Search for the cell housing the specified text and yield its (X, Y) center coordinate. 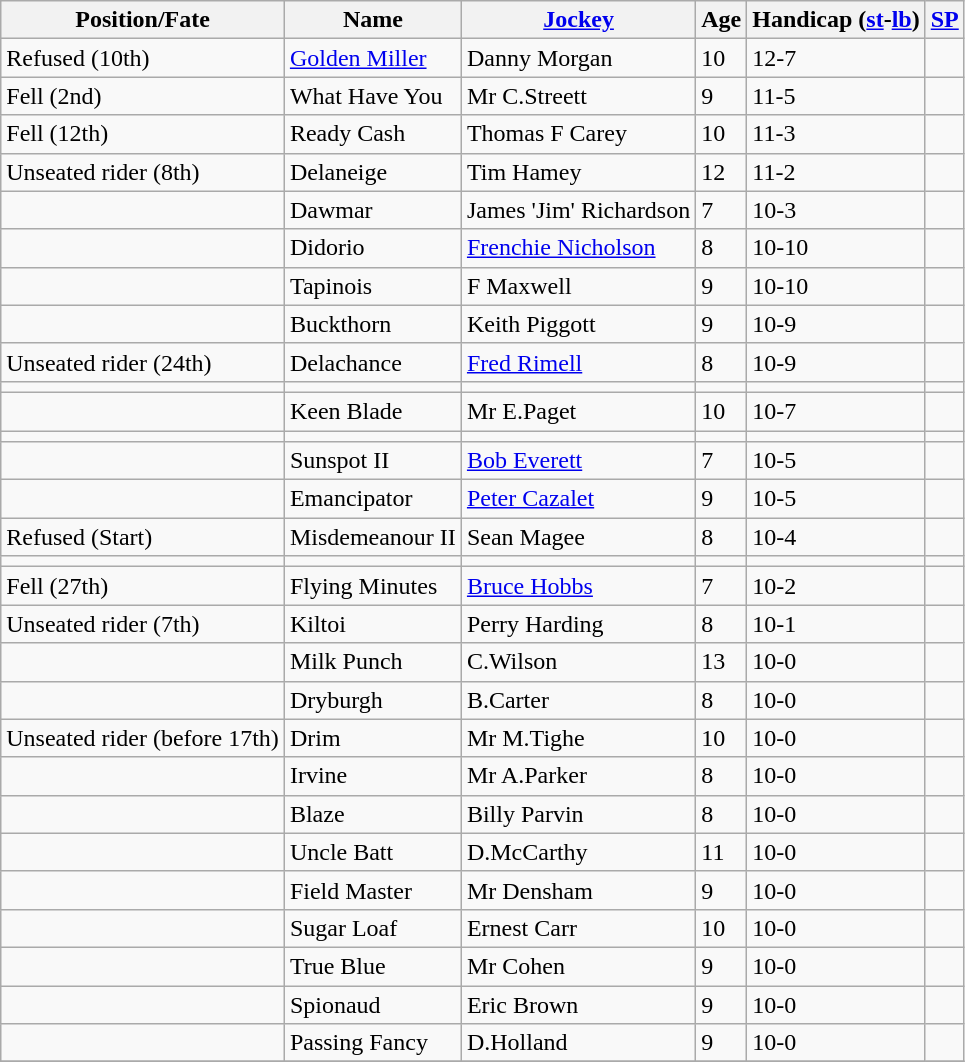
Unseated rider (before 17th) (143, 738)
Peter Cazalet (578, 499)
Eric Brown (578, 1005)
Passing Fancy (372, 1043)
Spionaud (372, 1005)
Tim Hamey (578, 172)
Flying Minutes (372, 586)
Keith Piggott (578, 324)
10-1 (836, 624)
Perry Harding (578, 624)
Sean Magee (578, 537)
What Have You (372, 96)
Mr A.Parker (578, 776)
Billy Parvin (578, 814)
Delachance (372, 362)
12-7 (836, 58)
Mr E.Paget (578, 411)
Kiltoi (372, 624)
Age (722, 20)
10-7 (836, 411)
Didorio (372, 248)
Golden Miller (372, 58)
Mr Densham (578, 890)
F Maxwell (578, 286)
Delaneige (372, 172)
Blaze (372, 814)
Dawmar (372, 210)
Irvine (372, 776)
Unseated rider (24th) (143, 362)
D.Holland (578, 1043)
Misdemeanour II (372, 537)
Bob Everett (578, 461)
Milk Punch (372, 662)
SP (944, 20)
13 (722, 662)
Handicap (st-lb) (836, 20)
Mr M.Tighe (578, 738)
Jockey (578, 20)
Name (372, 20)
11 (722, 852)
Emancipator (372, 499)
Mr C.Streett (578, 96)
Drim (372, 738)
Field Master (372, 890)
Keen Blade (372, 411)
James 'Jim' Richardson (578, 210)
10-4 (836, 537)
Refused (10th) (143, 58)
Bruce Hobbs (578, 586)
D.McCarthy (578, 852)
Sugar Loaf (372, 928)
10-2 (836, 586)
Frenchie Nicholson (578, 248)
Fell (2nd) (143, 96)
Thomas F Carey (578, 134)
B.Carter (578, 700)
12 (722, 172)
Refused (Start) (143, 537)
Ready Cash (372, 134)
11-5 (836, 96)
Ernest Carr (578, 928)
10-3 (836, 210)
Sunspot II (372, 461)
Unseated rider (7th) (143, 624)
Danny Morgan (578, 58)
Buckthorn (372, 324)
Tapinois (372, 286)
Dryburgh (372, 700)
Mr Cohen (578, 966)
True Blue (372, 966)
Position/Fate (143, 20)
Fred Rimell (578, 362)
C.Wilson (578, 662)
Fell (27th) (143, 586)
Uncle Batt (372, 852)
11-2 (836, 172)
11-3 (836, 134)
Unseated rider (8th) (143, 172)
Fell (12th) (143, 134)
